Identify which cell holds the provided text, then report its (x, y) central coordinate. 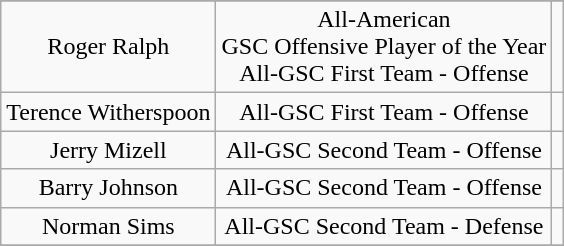
Barry Johnson (108, 188)
Roger Ralph (108, 47)
Terence Witherspoon (108, 112)
All-AmericanGSC Offensive Player of the YearAll-GSC First Team - Offense (384, 47)
Jerry Mizell (108, 150)
Norman Sims (108, 226)
All-GSC First Team - Offense (384, 112)
All-GSC Second Team - Defense (384, 226)
